Locate the cell with the specified text and output its [x, y] center coordinate. 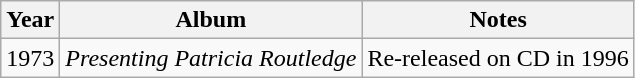
Year [30, 20]
Re-released on CD in 1996 [498, 58]
Album [211, 20]
Notes [498, 20]
Presenting Patricia Routledge [211, 58]
1973 [30, 58]
